Output the (x, y) coordinate of the center of the cell containing the given text.  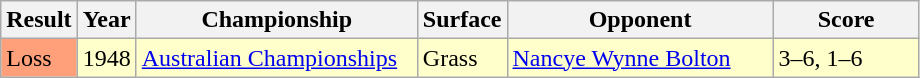
Result (39, 20)
Australian Championships (276, 58)
3–6, 1–6 (846, 58)
Score (846, 20)
Loss (39, 58)
Grass (462, 58)
Year (106, 20)
1948 (106, 58)
Surface (462, 20)
Opponent (640, 20)
Championship (276, 20)
Nancye Wynne Bolton (640, 58)
